Search for the cell housing the specified text and yield its [x, y] center coordinate. 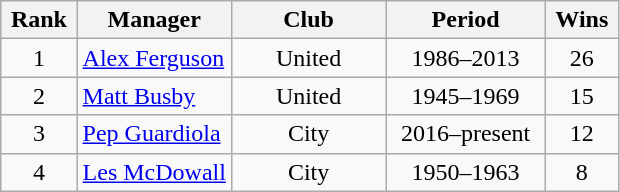
8 [582, 172]
Club [308, 20]
3 [39, 134]
12 [582, 134]
4 [39, 172]
26 [582, 58]
Wins [582, 20]
Rank [39, 20]
Alex Ferguson [154, 58]
2016–present [466, 134]
15 [582, 96]
1950–1963 [466, 172]
Pep Guardiola [154, 134]
1 [39, 58]
1986–2013 [466, 58]
Period [466, 20]
Manager [154, 20]
Les McDowall [154, 172]
Matt Busby [154, 96]
2 [39, 96]
1945–1969 [466, 96]
